Pinpoint the cell where the given text exists, returning its [x, y] midpoint coordinate. 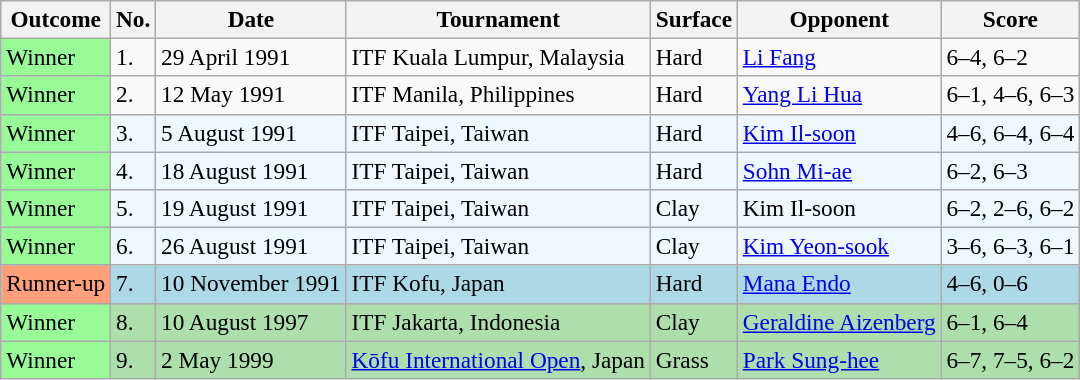
6–7, 7–5, 6–2 [1010, 359]
5 August 1991 [251, 133]
Date [251, 19]
29 April 1991 [251, 57]
4–6, 0–6 [1010, 284]
ITF Kofu, Japan [498, 284]
6. [134, 246]
19 August 1991 [251, 208]
Mana Endo [839, 284]
Outcome [56, 19]
Li Fang [839, 57]
6–4, 6–2 [1010, 57]
ITF Manila, Philippines [498, 95]
Opponent [839, 19]
12 May 1991 [251, 95]
3–6, 6–3, 6–1 [1010, 246]
Sohn Mi-ae [839, 170]
Runner-up [56, 284]
8. [134, 322]
26 August 1991 [251, 246]
1. [134, 57]
3. [134, 133]
4–6, 6–4, 6–4 [1010, 133]
Yang Li Hua [839, 95]
Park Sung-hee [839, 359]
2 May 1999 [251, 359]
Tournament [498, 19]
9. [134, 359]
10 August 1997 [251, 322]
Kim Yeon-sook [839, 246]
2. [134, 95]
Score [1010, 19]
4. [134, 170]
6–1, 4–6, 6–3 [1010, 95]
6–2, 6–3 [1010, 170]
7. [134, 284]
Kōfu International Open, Japan [498, 359]
ITF Kuala Lumpur, Malaysia [498, 57]
18 August 1991 [251, 170]
10 November 1991 [251, 284]
No. [134, 19]
ITF Jakarta, Indonesia [498, 322]
5. [134, 208]
Geraldine Aizenberg [839, 322]
6–1, 6–4 [1010, 322]
6–2, 2–6, 6–2 [1010, 208]
Surface [694, 19]
Grass [694, 359]
